For the text-containing cell, return its midpoint in (x, y) coordinate format. 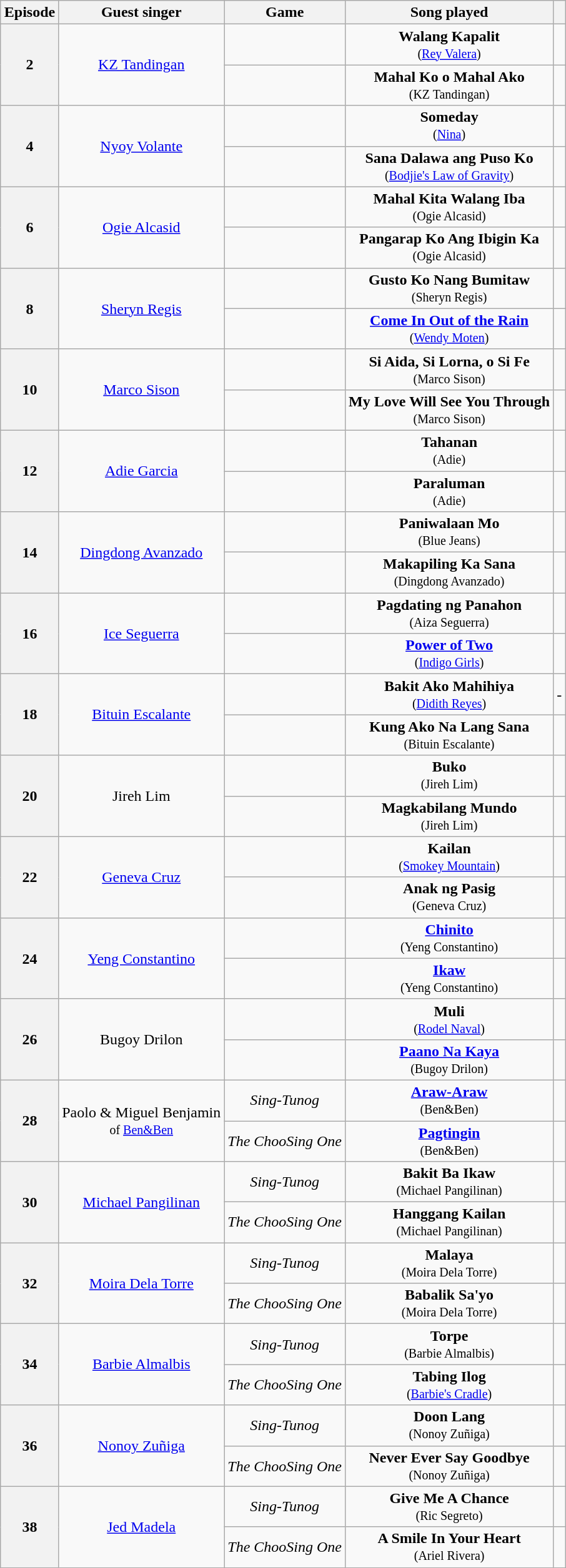
Babalik Sa'yo(Moira Dela Torre) (450, 1303)
A Smile In Your Heart(Ariel Rivera) (450, 1547)
Buko(Jireh Lim) (450, 775)
Episode (29, 12)
Paniwalaan Mo(Blue Jeans) (450, 532)
Geneva Cruz (141, 877)
Nyoy Volante (141, 146)
Guest singer (141, 12)
Give Me A Chance(Ric Segreto) (450, 1507)
Song played (450, 12)
KZ Tandingan (141, 65)
Bugoy Drilon (141, 1039)
Jireh Lim (141, 796)
20 (29, 796)
Kung Ako Na Lang Sana(Bituin Escalante) (450, 735)
Someday(Nina) (450, 126)
4 (29, 146)
8 (29, 308)
Malaya(Moira Dela Torre) (450, 1263)
12 (29, 471)
38 (29, 1527)
14 (29, 552)
Paraluman(Adie) (450, 491)
Michael Pangilinan (141, 1202)
Araw-Araw(Ben&Ben) (450, 1100)
Tahanan(Adie) (450, 451)
- (560, 694)
Nonoy Zuñiga (141, 1446)
Dingdong Avanzado (141, 552)
Walang Kapalit(Rey Valera) (450, 45)
Come In Out of the Rain(Wendy Moten) (450, 328)
Mahal Kita Walang Iba(Ogie Alcasid) (450, 207)
18 (29, 715)
Jed Madela (141, 1527)
Makapiling Ka Sana(Dingdong Avanzado) (450, 573)
Barbie Almalbis (141, 1365)
Magkabilang Mundo(Jireh Lim) (450, 816)
Adie Garcia (141, 471)
Torpe(Barbie Almalbis) (450, 1345)
26 (29, 1039)
Mahal Ko o Mahal Ako(KZ Tandingan) (450, 85)
32 (29, 1283)
Si Aida, Si Lorna, o Si Fe(Marco Sison) (450, 370)
Yeng Constantino (141, 958)
Gusto Ko Nang Bumitaw(Sheryn Regis) (450, 288)
Hanggang Kailan(Michael Pangilinan) (450, 1222)
28 (29, 1120)
2 (29, 65)
Pangarap Ko Ang Ibigin Ka(Ogie Alcasid) (450, 247)
6 (29, 227)
Sana Dalawa ang Puso Ko(Bodjie's Law of Gravity) (450, 166)
Ikaw(Yeng Constantino) (450, 979)
Bakit Ba Ikaw(Michael Pangilinan) (450, 1182)
Bituin Escalante (141, 715)
Ogie Alcasid (141, 227)
24 (29, 958)
Chinito(Yeng Constantino) (450, 938)
Muli(Rodel Naval) (450, 1019)
Moira Dela Torre (141, 1283)
Kailan(Smokey Mountain) (450, 856)
22 (29, 877)
Marco Sison (141, 390)
Doon Lang(Nonoy Zuñiga) (450, 1426)
Pagtingin(Ben&Ben) (450, 1141)
Game (285, 12)
30 (29, 1202)
My Love Will See You Through(Marco Sison) (450, 409)
34 (29, 1365)
Pagdating ng Panahon(Aiza Seguerra) (450, 613)
Tabing Ilog(Barbie's Cradle) (450, 1384)
16 (29, 634)
Power of Two(Indigo Girls) (450, 654)
Sheryn Regis (141, 308)
10 (29, 390)
36 (29, 1446)
Bakit Ako Mahihiya(Didith Reyes) (450, 694)
Paano Na Kaya(Bugoy Drilon) (450, 1060)
Never Ever Say Goodbye(Nonoy Zuñiga) (450, 1466)
Ice Seguerra (141, 634)
Anak ng Pasig(Geneva Cruz) (450, 898)
Paolo & Miguel Benjamin of Ben&Ben (141, 1120)
